For the text-containing cell, return its midpoint in [x, y] coordinate format. 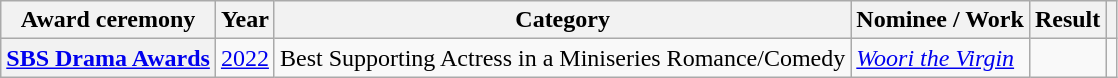
Nominee / Work [940, 20]
Category [562, 20]
Best Supporting Actress in a Miniseries Romance/Comedy [562, 58]
Award ceremony [108, 20]
Result [1067, 20]
Woori the Virgin [940, 58]
Year [244, 20]
2022 [244, 58]
SBS Drama Awards [108, 58]
